Provide the [X, Y] coordinate of the cell's center where the given text is located.  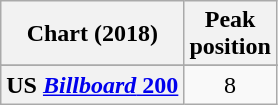
Chart (2018) [92, 34]
8 [230, 85]
Peak position [230, 34]
US Billboard 200 [92, 85]
